Return [x, y] of the center of cell containing provided text 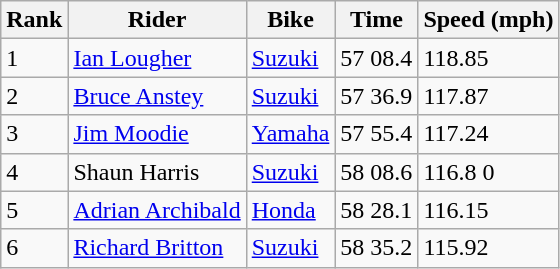
Bruce Anstey [157, 96]
116.15 [488, 210]
Honda [290, 210]
Ian Lougher [157, 58]
58 35.2 [376, 248]
Shaun Harris [157, 172]
57 55.4 [376, 134]
Jim Moodie [157, 134]
118.85 [488, 58]
115.92 [488, 248]
57 08.4 [376, 58]
5 [34, 210]
2 [34, 96]
Yamaha [290, 134]
Bike [290, 20]
6 [34, 248]
57 36.9 [376, 96]
3 [34, 134]
58 08.6 [376, 172]
Richard Britton [157, 248]
117.87 [488, 96]
4 [34, 172]
58 28.1 [376, 210]
116.8 0 [488, 172]
Rank [34, 20]
117.24 [488, 134]
Speed (mph) [488, 20]
1 [34, 58]
Time [376, 20]
Adrian Archibald [157, 210]
Rider [157, 20]
